Determine the (x, y) coordinate at the center of the cell enclosing the given text.  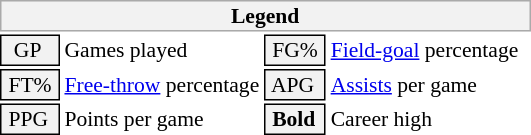
Legend (265, 16)
APG (295, 85)
FT% (30, 85)
Free-throw percentage (162, 85)
Assists per game (430, 85)
FG% (295, 50)
GP (30, 50)
Field-goal percentage (430, 50)
Games played (162, 50)
